Capture the cell that displays the provided text and extract its [X, Y] central coordinate. 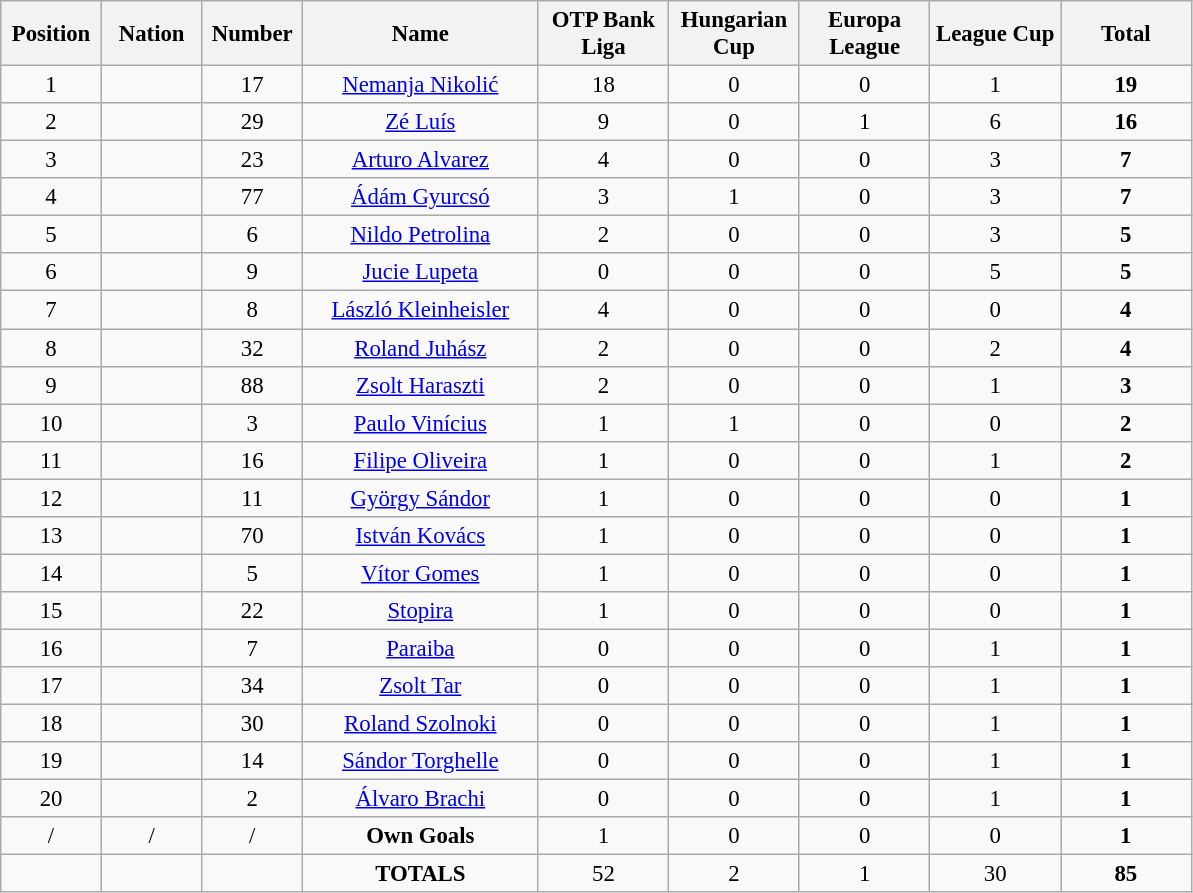
OTP Bank Liga [604, 34]
Hungarian Cup [734, 34]
László Kleinheisler [421, 310]
Sándor Torghelle [421, 761]
League Cup [996, 34]
Roland Juhász [421, 348]
Arturo Alvarez [421, 160]
TOTALS [421, 874]
20 [52, 799]
88 [252, 385]
10 [52, 423]
Europa League [864, 34]
Paulo Vinícius [421, 423]
52 [604, 874]
István Kovács [421, 536]
23 [252, 160]
Filipe Oliveira [421, 460]
13 [52, 536]
Position [52, 34]
12 [52, 498]
Ádám Gyurcsó [421, 197]
Nemanja Nikolić [421, 85]
Number [252, 34]
Own Goals [421, 836]
Nation [152, 34]
77 [252, 197]
22 [252, 611]
32 [252, 348]
Roland Szolnoki [421, 724]
29 [252, 122]
Name [421, 34]
Stopira [421, 611]
34 [252, 686]
Paraiba [421, 648]
Zsolt Tar [421, 686]
70 [252, 536]
Álvaro Brachi [421, 799]
Nildo Petrolina [421, 235]
85 [1126, 874]
Zé Luís [421, 122]
Vítor Gomes [421, 573]
Total [1126, 34]
György Sándor [421, 498]
Zsolt Haraszti [421, 385]
15 [52, 611]
Jucie Lupeta [421, 273]
